Output the [X, Y] coordinate of the center of the cell containing the given text.  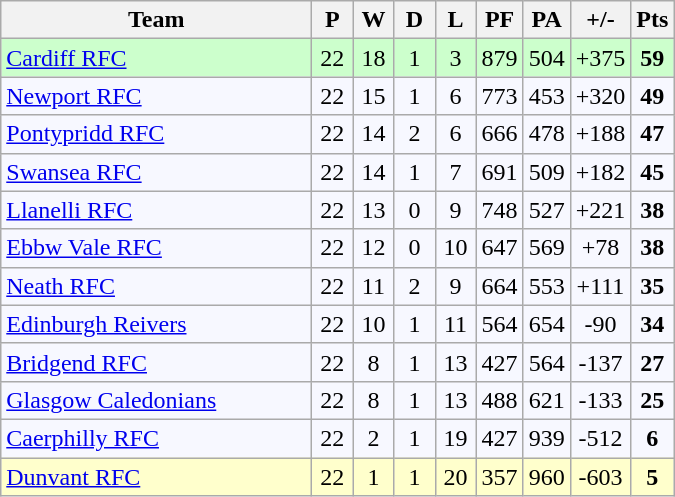
691 [500, 172]
666 [500, 134]
5 [652, 477]
Bridgend RFC [156, 362]
+188 [600, 134]
PF [500, 20]
+375 [600, 58]
Dunvant RFC [156, 477]
18 [374, 58]
20 [456, 477]
553 [546, 286]
-133 [600, 400]
569 [546, 248]
7 [456, 172]
+78 [600, 248]
35 [652, 286]
12 [374, 248]
47 [652, 134]
19 [456, 438]
773 [500, 96]
P [332, 20]
-137 [600, 362]
960 [546, 477]
Edinburgh Reivers [156, 324]
Swansea RFC [156, 172]
Caerphilly RFC [156, 438]
879 [500, 58]
357 [500, 477]
+111 [600, 286]
Pontypridd RFC [156, 134]
+221 [600, 210]
621 [546, 400]
748 [500, 210]
Ebbw Vale RFC [156, 248]
504 [546, 58]
Pts [652, 20]
478 [546, 134]
L [456, 20]
-603 [600, 477]
+/- [600, 20]
488 [500, 400]
25 [652, 400]
27 [652, 362]
49 [652, 96]
Llanelli RFC [156, 210]
PA [546, 20]
Neath RFC [156, 286]
509 [546, 172]
654 [546, 324]
D [414, 20]
15 [374, 96]
Newport RFC [156, 96]
Glasgow Caledonians [156, 400]
+182 [600, 172]
453 [546, 96]
34 [652, 324]
-512 [600, 438]
664 [500, 286]
647 [500, 248]
45 [652, 172]
W [374, 20]
59 [652, 58]
+320 [600, 96]
939 [546, 438]
Team [156, 20]
527 [546, 210]
Cardiff RFC [156, 58]
-90 [600, 324]
3 [456, 58]
